Capture the cell that displays the provided text and extract its [x, y] central coordinate. 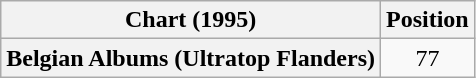
Chart (1995) [191, 20]
Belgian Albums (Ultratop Flanders) [191, 58]
Position [428, 20]
77 [428, 58]
